Identify which cell holds the provided text, then report its (x, y) central coordinate. 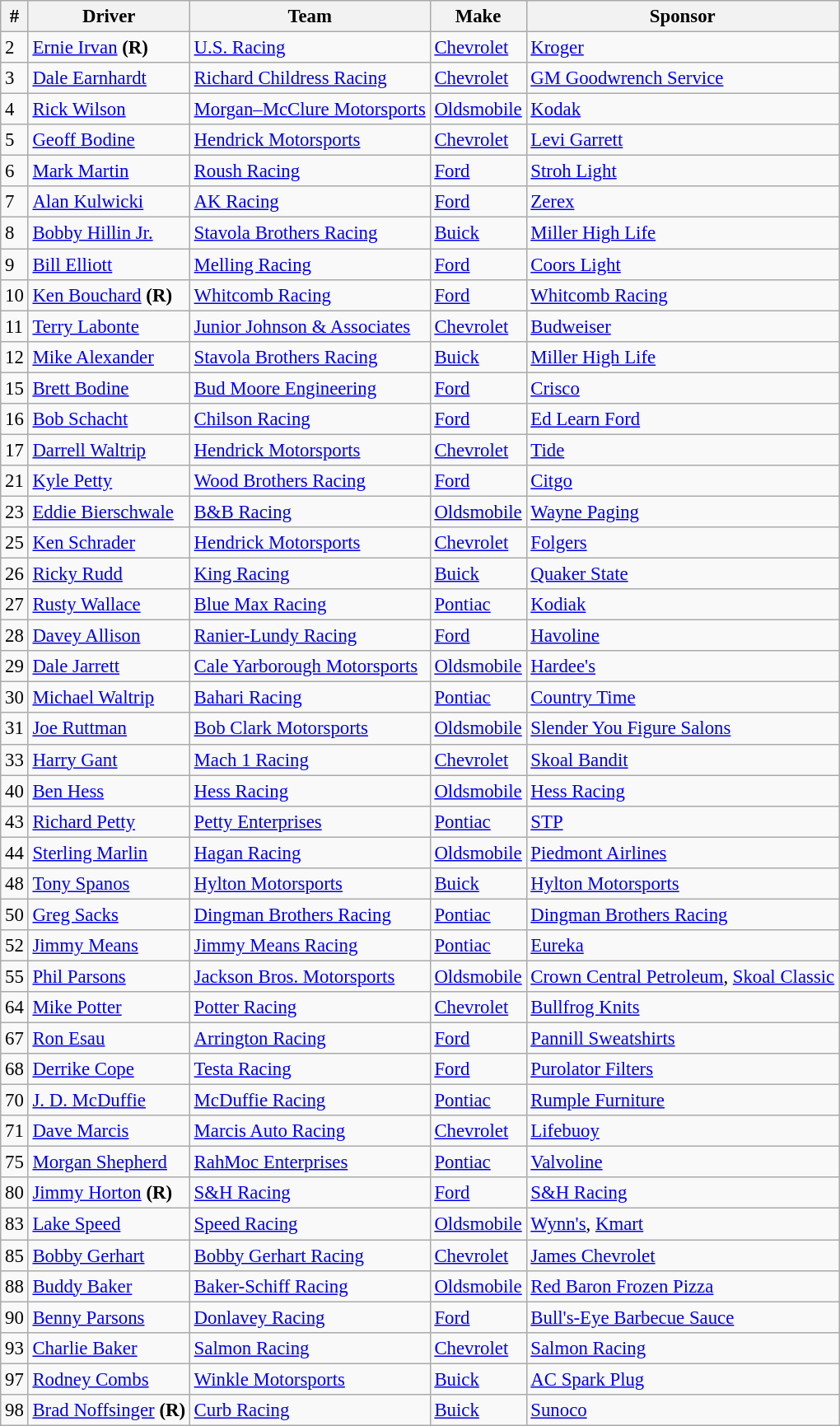
J. D. McDuffie (109, 1101)
4 (15, 110)
Bullfrog Knits (683, 1008)
44 (15, 853)
Hardee's (683, 666)
80 (15, 1194)
40 (15, 791)
Stroh Light (683, 171)
Eureka (683, 946)
Bill Elliott (109, 264)
Ken Bouchard (R) (109, 295)
93 (15, 1348)
Roush Racing (310, 171)
Charlie Baker (109, 1348)
29 (15, 666)
Richard Petty (109, 821)
Wynn's, Kmart (683, 1224)
Lake Speed (109, 1224)
52 (15, 946)
Kodiak (683, 605)
Morgan–McClure Motorsports (310, 110)
Team (310, 16)
Sunoco (683, 1410)
6 (15, 171)
9 (15, 264)
B&B Racing (310, 512)
Purolator Filters (683, 1069)
Wayne Paging (683, 512)
GM Goodwrench Service (683, 78)
Jimmy Means (109, 946)
7 (15, 202)
Blue Max Racing (310, 605)
McDuffie Racing (310, 1101)
Potter Racing (310, 1008)
STP (683, 821)
Dave Marcis (109, 1131)
Mike Alexander (109, 357)
26 (15, 574)
Ben Hess (109, 791)
3 (15, 78)
Coors Light (683, 264)
Terry Labonte (109, 326)
Ranier-Lundy Racing (310, 636)
Valvoline (683, 1162)
Benny Parsons (109, 1317)
U.S. Racing (310, 48)
Ken Schrader (109, 543)
Country Time (683, 698)
Havoline (683, 636)
AK Racing (310, 202)
8 (15, 233)
Dale Jarrett (109, 666)
Rick Wilson (109, 110)
28 (15, 636)
Rusty Wallace (109, 605)
Piedmont Airlines (683, 853)
Jimmy Horton (R) (109, 1194)
90 (15, 1317)
Speed Racing (310, 1224)
Mach 1 Racing (310, 760)
Bobby Hillin Jr. (109, 233)
Morgan Shepherd (109, 1162)
Bahari Racing (310, 698)
Ricky Rudd (109, 574)
Sponsor (683, 16)
Harry Gant (109, 760)
Petty Enterprises (310, 821)
98 (15, 1410)
50 (15, 914)
55 (15, 976)
Bobby Gerhart (109, 1255)
Darrell Waltrip (109, 450)
# (15, 16)
Crown Central Petroleum, Skoal Classic (683, 976)
Arrington Racing (310, 1039)
Folgers (683, 543)
43 (15, 821)
Cale Yarborough Motorsports (310, 666)
Slender You Figure Salons (683, 729)
Jimmy Means Racing (310, 946)
Derrike Cope (109, 1069)
Bob Schacht (109, 419)
Alan Kulwicki (109, 202)
64 (15, 1008)
Ron Esau (109, 1039)
25 (15, 543)
12 (15, 357)
67 (15, 1039)
Wood Brothers Racing (310, 481)
Kyle Petty (109, 481)
Rodney Combs (109, 1379)
Skoal Bandit (683, 760)
Davey Allison (109, 636)
Red Baron Frozen Pizza (683, 1286)
Donlavey Racing (310, 1317)
Richard Childress Racing (310, 78)
Winkle Motorsports (310, 1379)
15 (15, 388)
88 (15, 1286)
Bob Clark Motorsports (310, 729)
James Chevrolet (683, 1255)
Bull's-Eye Barbecue Sauce (683, 1317)
Mike Potter (109, 1008)
Brett Bodine (109, 388)
Phil Parsons (109, 976)
Levi Garrett (683, 140)
Make (478, 16)
Kroger (683, 48)
Budweiser (683, 326)
Zerex (683, 202)
48 (15, 884)
Sterling Marlin (109, 853)
RahMoc Enterprises (310, 1162)
Mark Martin (109, 171)
Curb Racing (310, 1410)
Michael Waltrip (109, 698)
27 (15, 605)
AC Spark Plug (683, 1379)
Baker-Schiff Racing (310, 1286)
Marcis Auto Racing (310, 1131)
Joe Ruttman (109, 729)
83 (15, 1224)
21 (15, 481)
2 (15, 48)
31 (15, 729)
Quaker State (683, 574)
Citgo (683, 481)
30 (15, 698)
Melling Racing (310, 264)
33 (15, 760)
16 (15, 419)
Eddie Bierschwale (109, 512)
Rumple Furniture (683, 1101)
Junior Johnson & Associates (310, 326)
Brad Noffsinger (R) (109, 1410)
68 (15, 1069)
71 (15, 1131)
Pannill Sweatshirts (683, 1039)
5 (15, 140)
King Racing (310, 574)
Chilson Racing (310, 419)
10 (15, 295)
97 (15, 1379)
75 (15, 1162)
Crisco (683, 388)
Testa Racing (310, 1069)
Driver (109, 16)
Kodak (683, 110)
Tide (683, 450)
17 (15, 450)
Ed Learn Ford (683, 419)
85 (15, 1255)
Buddy Baker (109, 1286)
Ernie Irvan (R) (109, 48)
Hagan Racing (310, 853)
11 (15, 326)
70 (15, 1101)
Lifebuoy (683, 1131)
Geoff Bodine (109, 140)
23 (15, 512)
Jackson Bros. Motorsports (310, 976)
Greg Sacks (109, 914)
Tony Spanos (109, 884)
Bobby Gerhart Racing (310, 1255)
Dale Earnhardt (109, 78)
Bud Moore Engineering (310, 388)
